Pinpoint the cell where the given text exists, returning its [x, y] midpoint coordinate. 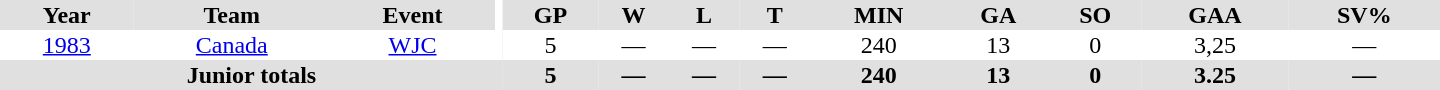
1983 [67, 45]
Year [67, 15]
3,25 [1215, 45]
WJC [412, 45]
GP [550, 15]
3.25 [1215, 75]
W [634, 15]
Event [412, 15]
SO [1095, 15]
GAA [1215, 15]
Junior totals [252, 75]
SV% [1364, 15]
Canada [232, 45]
MIN [878, 15]
T [774, 15]
Team [232, 15]
GA [998, 15]
L [704, 15]
